Locate the cell with the specified text and output its (x, y) center coordinate. 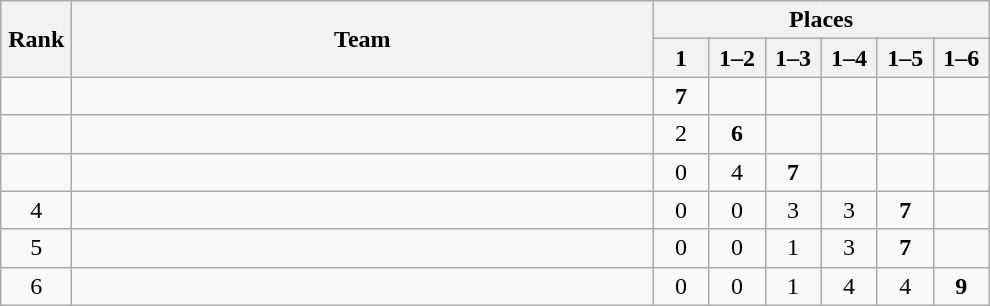
Places (821, 20)
Rank (36, 39)
1–2 (737, 58)
5 (36, 248)
2 (681, 134)
1–3 (793, 58)
1–6 (961, 58)
9 (961, 286)
1–4 (849, 58)
1–5 (905, 58)
Team (362, 39)
